Identify which cell holds the provided text, then report its [x, y] central coordinate. 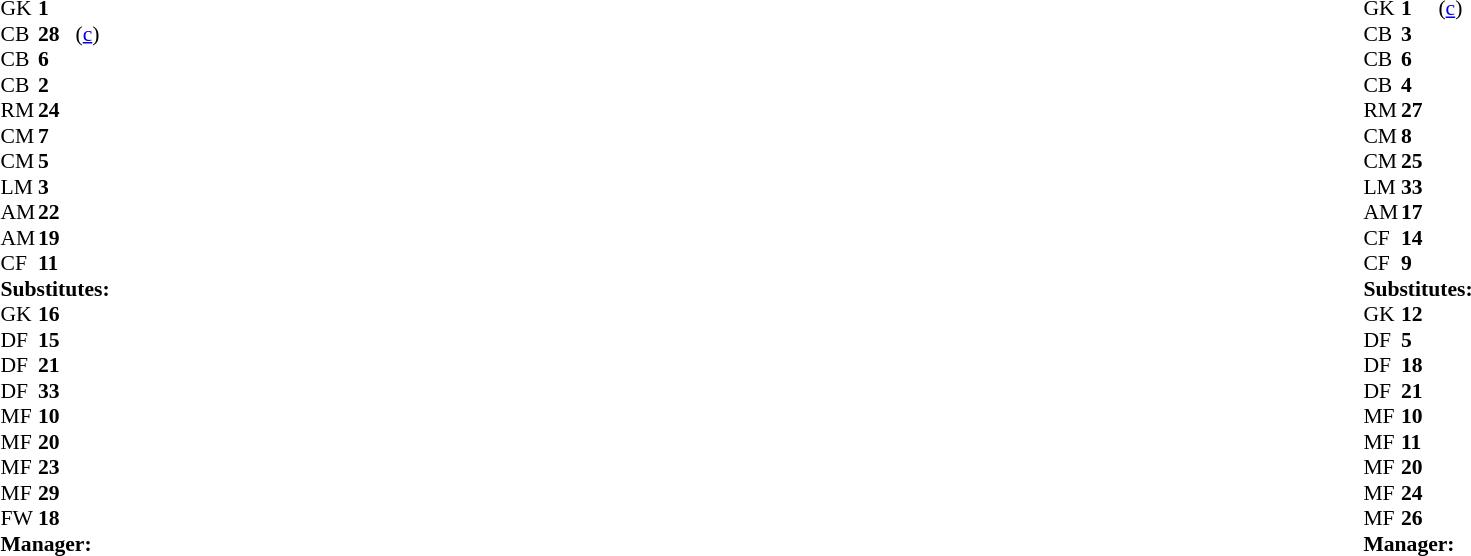
15 [57, 340]
Substitutes: [54, 289]
19 [57, 238]
(c) [93, 34]
29 [57, 493]
17 [1420, 213]
23 [57, 467]
9 [1420, 263]
7 [57, 136]
26 [1420, 519]
8 [1420, 136]
14 [1420, 238]
22 [57, 213]
28 [57, 34]
27 [1420, 111]
25 [1420, 161]
4 [1420, 85]
16 [57, 315]
FW [19, 519]
12 [1420, 315]
2 [57, 85]
